Search for the cell housing the specified text and yield its (x, y) center coordinate. 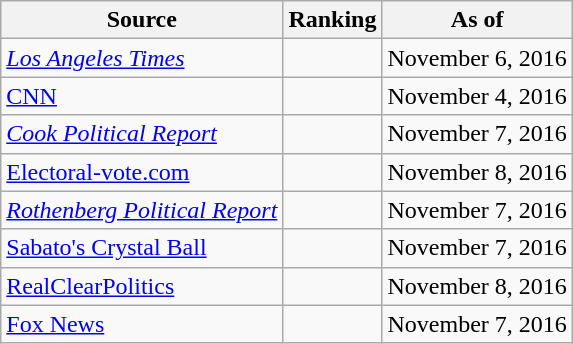
RealClearPolitics (142, 286)
Sabato's Crystal Ball (142, 248)
November 6, 2016 (477, 58)
Source (142, 20)
Los Angeles Times (142, 58)
CNN (142, 96)
As of (477, 20)
Fox News (142, 324)
November 4, 2016 (477, 96)
Ranking (332, 20)
Rothenberg Political Report (142, 210)
Cook Political Report (142, 134)
Electoral-vote.com (142, 172)
